Locate the cell with the specified text and output its (x, y) center coordinate. 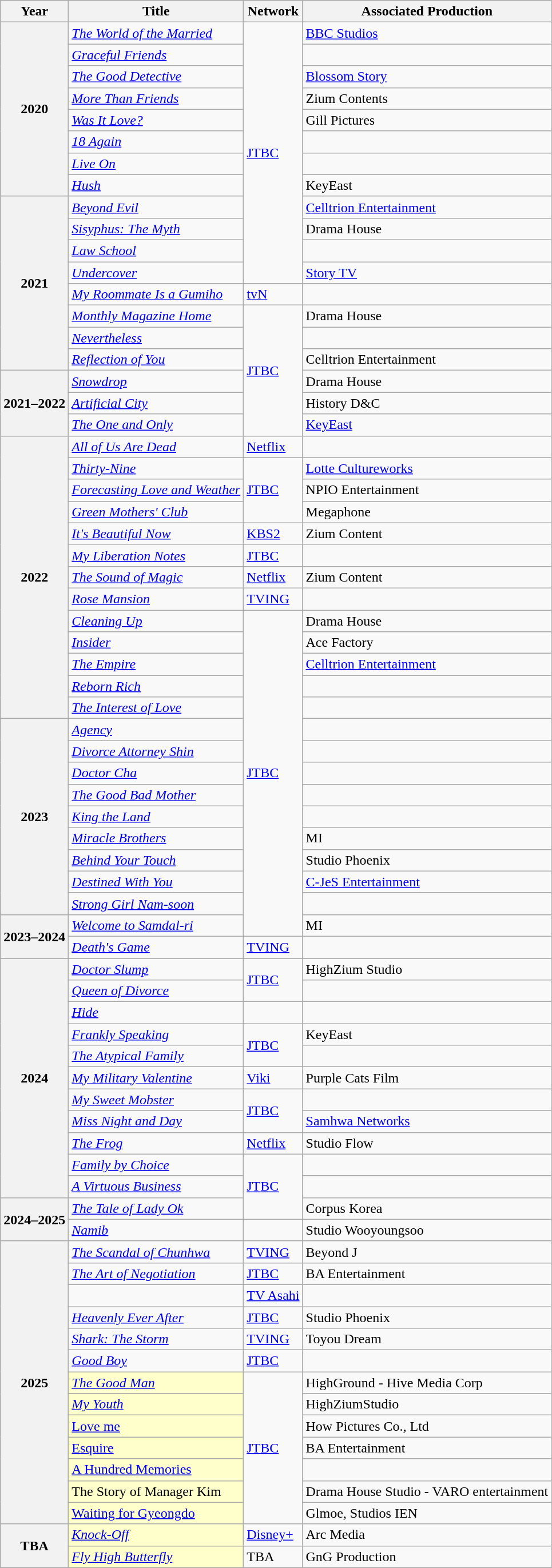
Green Mothers' Club (156, 512)
2023–2024 (34, 936)
Glmoe, Studios IEN (427, 1513)
Shark: The Storm (156, 1339)
Frankly Speaking (156, 1034)
Artificial City (156, 403)
Monthly Magazine Home (156, 316)
Sisyphus: The Myth (156, 229)
The Good Bad Mother (156, 795)
Beyond Evil (156, 207)
Agency (156, 730)
My Roommate Is a Gumiho (156, 295)
Doctor Slump (156, 969)
Purple Cats Film (427, 1078)
Year (34, 11)
Doctor Cha (156, 773)
Esquire (156, 1448)
Divorce Attorney Shin (156, 751)
The Art of Negotiation (156, 1273)
Hide (156, 1013)
Welcome to Samdal-ri (156, 925)
Toyou Dream (427, 1339)
Beyond J (427, 1252)
Blossom Story (427, 77)
Lotte Cultureworks (427, 468)
2021–2022 (34, 403)
The Empire (156, 664)
My Youth (156, 1404)
2021 (34, 283)
The Tale of Lady Ok (156, 1208)
Live On (156, 164)
Reflection of You (156, 360)
The Sound of Magic (156, 577)
Destined With You (156, 882)
TV Asahi (273, 1295)
The Story of Manager Kim (156, 1491)
My Sweet Mobster (156, 1100)
Death's Game (156, 947)
Hush (156, 185)
Viki (273, 1078)
Title (156, 11)
Forecasting Love and Weather (156, 490)
A Virtuous Business (156, 1187)
Rose Mansion (156, 599)
Thirty-Nine (156, 468)
Corpus Korea (427, 1208)
Cleaning Up (156, 620)
Gill Pictures (427, 120)
GnG Production (427, 1557)
2022 (34, 578)
Zium Contents (427, 98)
Law School (156, 250)
Good Boy (156, 1361)
18 Again (156, 142)
The Good Man (156, 1383)
Samhwa Networks (427, 1121)
Network (273, 11)
Megaphone (427, 512)
More Than Friends (156, 98)
Studio Flow (427, 1143)
Namib (156, 1230)
The One and Only (156, 425)
The Good Detective (156, 77)
The Interest of Love (156, 708)
Associated Production (427, 11)
HighGround - Hive Media Corp (427, 1383)
2023 (34, 817)
All of Us Are Dead (156, 447)
Miss Night and Day (156, 1121)
Nevertheless (156, 338)
My Liberation Notes (156, 555)
Knock-Off (156, 1535)
Reborn Rich (156, 686)
C-JeS Entertainment (427, 882)
A Hundred Memories (156, 1470)
Love me (156, 1426)
NPIO Entertainment (427, 490)
King the Land (156, 817)
BBC Studios (427, 33)
Insider (156, 643)
HighZium Studio (427, 969)
The World of the Married (156, 33)
Disney+ (273, 1535)
Arc Media (427, 1535)
The Atypical Family (156, 1056)
Family by Choice (156, 1165)
Queen of Divorce (156, 991)
Studio Wooyoungsoo (427, 1230)
Strong Girl Nam-soon (156, 904)
The Frog (156, 1143)
Drama House Studio - VARO entertainment (427, 1491)
The Scandal of Chunhwa (156, 1252)
HighZiumStudio (427, 1404)
Fly High Butterfly (156, 1557)
Undercover (156, 273)
tvN (273, 295)
KBS2 (273, 534)
Was It Love? (156, 120)
2024 (34, 1079)
How Pictures Co., Ltd (427, 1426)
Ace Factory (427, 643)
Miracle Brothers (156, 838)
Graceful Friends (156, 55)
My Military Valentine (156, 1078)
Heavenly Ever After (156, 1317)
It's Beautiful Now (156, 534)
History D&C (427, 403)
Behind Your Touch (156, 860)
2020 (34, 109)
2024–2025 (34, 1219)
Snowdrop (156, 381)
Waiting for Gyeongdo (156, 1513)
Story TV (427, 273)
2025 (34, 1383)
